Pinpoint the cell where the given text exists, returning its (x, y) midpoint coordinate. 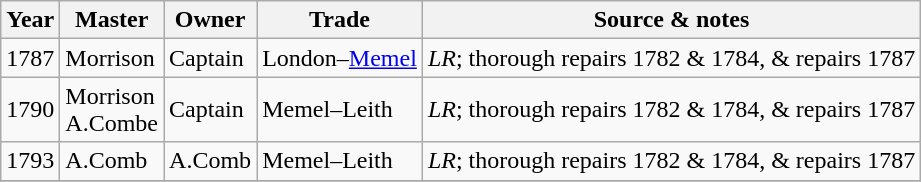
Master (112, 20)
Year (30, 20)
Owner (210, 20)
Source & notes (671, 20)
1790 (30, 110)
MorrisonA.Combe (112, 110)
London–Memel (340, 58)
1787 (30, 58)
Trade (340, 20)
Morrison (112, 58)
1793 (30, 161)
